Extract the [x, y] coordinate from the center of the cell holding the provided text.  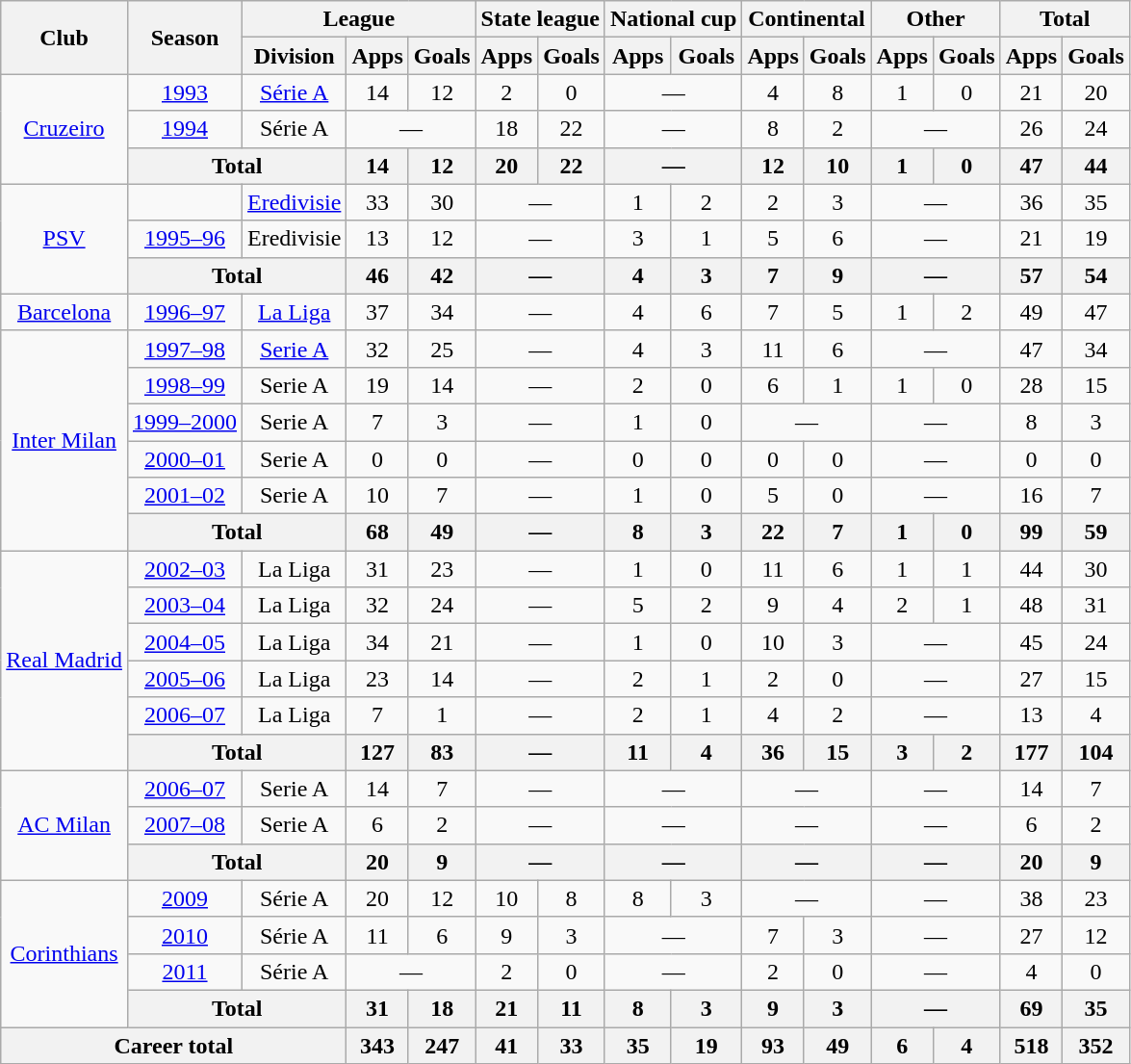
343 [377, 1045]
38 [1031, 898]
54 [1096, 275]
352 [1096, 1045]
37 [377, 312]
2011 [185, 972]
25 [442, 349]
1999–2000 [185, 422]
Corinthians [64, 953]
League [360, 19]
2002–03 [185, 569]
16 [1031, 496]
93 [773, 1045]
127 [377, 752]
2007–08 [185, 825]
1994 [185, 129]
247 [442, 1045]
83 [442, 752]
Inter Milan [64, 440]
2009 [185, 898]
1995–96 [185, 239]
Division [295, 56]
State league [540, 19]
46 [377, 275]
Continental [807, 19]
518 [1031, 1045]
41 [506, 1045]
2001–02 [185, 496]
48 [1031, 606]
26 [1031, 129]
1993 [185, 92]
104 [1096, 752]
68 [377, 532]
Other [936, 19]
177 [1031, 752]
Career total [173, 1045]
Season [185, 38]
2003–04 [185, 606]
Barcelona [64, 312]
1997–98 [185, 349]
69 [1031, 1008]
99 [1031, 532]
45 [1031, 642]
2000–01 [185, 459]
2010 [185, 935]
59 [1096, 532]
42 [442, 275]
Cruzeiro [64, 129]
1996–97 [185, 312]
28 [1031, 385]
2005–06 [185, 679]
1998–99 [185, 385]
Real Madrid [64, 661]
57 [1031, 275]
2004–05 [185, 642]
PSV [64, 239]
AC Milan [64, 825]
National cup [673, 19]
Club [64, 38]
